Identify which cell holds the provided text, then report its (X, Y) central coordinate. 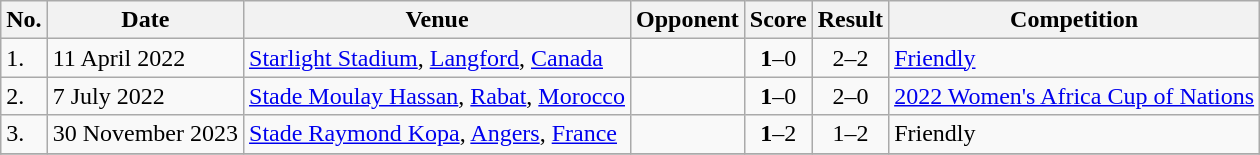
Opponent (688, 20)
2–2 (850, 58)
3. (24, 134)
Stade Raymond Kopa, Angers, France (438, 134)
7 July 2022 (145, 96)
Starlight Stadium, Langford, Canada (438, 58)
Stade Moulay Hassan, Rabat, Morocco (438, 96)
2022 Women's Africa Cup of Nations (1074, 96)
Date (145, 20)
No. (24, 20)
30 November 2023 (145, 134)
2. (24, 96)
Score (778, 20)
2–0 (850, 96)
11 April 2022 (145, 58)
1. (24, 58)
Result (850, 20)
Venue (438, 20)
Competition (1074, 20)
